Identify which cell holds the provided text, then report its (x, y) central coordinate. 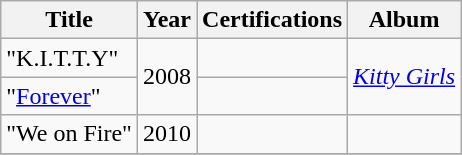
"Forever" (70, 96)
2008 (166, 77)
Year (166, 20)
Title (70, 20)
Album (404, 20)
Certifications (272, 20)
"K.I.T.T.Y" (70, 58)
"We on Fire" (70, 134)
Kitty Girls (404, 77)
2010 (166, 134)
